Pinpoint the cell where the given text exists, returning its [x, y] midpoint coordinate. 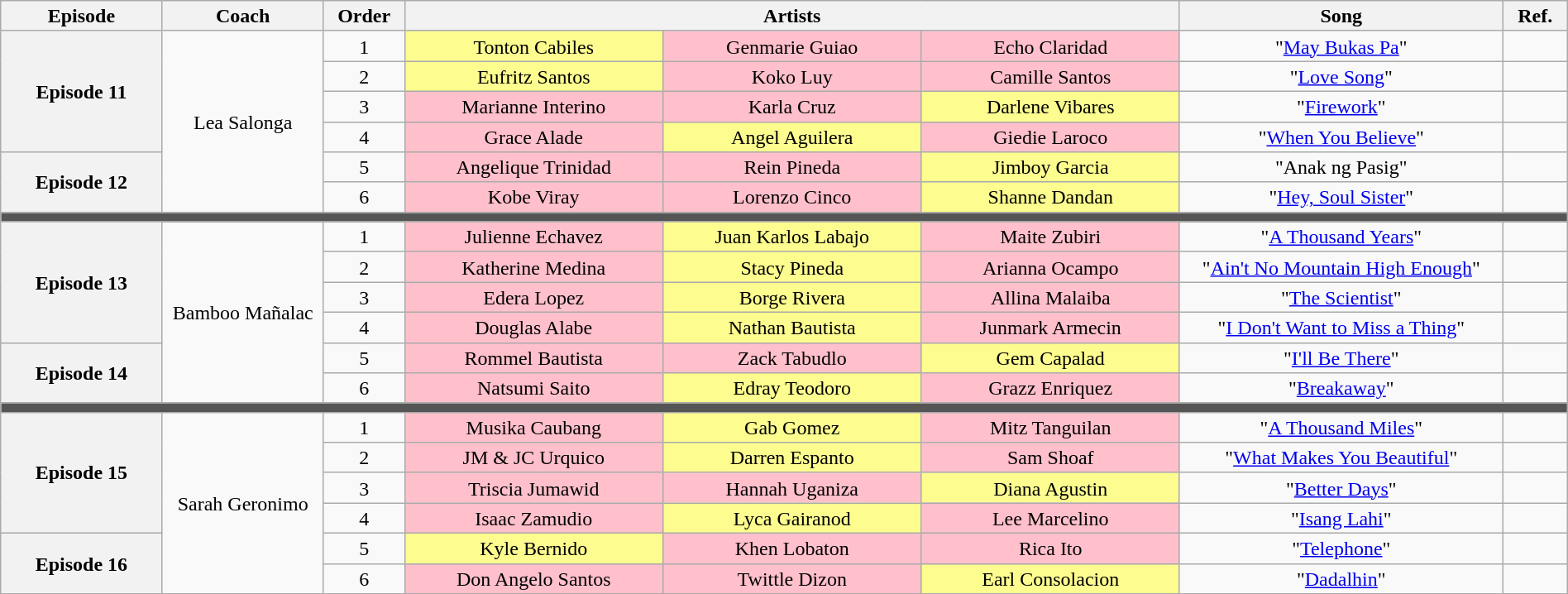
Triscia Jumawid [533, 488]
Episode [81, 17]
Episode 14 [81, 372]
Giedie Laroco [1050, 137]
Ref. [1535, 17]
"A Thousand Miles" [1341, 427]
Nathan Bautista [791, 328]
Episode 13 [81, 282]
Grace Alade [533, 137]
Zack Tabudlo [791, 357]
Jimboy Garcia [1050, 167]
Angelique Trinidad [533, 167]
Mitz Tanguilan [1050, 427]
Coach [243, 17]
Don Angelo Santos [533, 579]
Edera Lopez [533, 298]
Maite Zubiri [1050, 237]
Order [364, 17]
Episode 16 [81, 563]
"Hey, Soul Sister" [1341, 197]
Kobe Viray [533, 197]
Twittle Dizon [791, 579]
Rica Ito [1050, 548]
Musika Caubang [533, 427]
Junmark Armecin [1050, 328]
Natsumi Saito [533, 389]
Artists [792, 17]
"When You Believe" [1341, 137]
Lyca Gairanod [791, 518]
Allina Malaiba [1050, 298]
Episode 15 [81, 472]
Shanne Dandan [1050, 197]
Eufritz Santos [533, 76]
Episode 11 [81, 91]
Juan Karlos Labajo [791, 237]
Borge Rivera [791, 298]
"I'll Be There" [1341, 357]
Karla Cruz [791, 106]
Camille Santos [1050, 76]
Sam Shoaf [1050, 458]
"The Scientist" [1341, 298]
"Better Days" [1341, 488]
"Firework" [1341, 106]
Rein Pineda [791, 167]
Koko Luy [791, 76]
Episode 12 [81, 182]
Gab Gomez [791, 427]
"Dadalhin" [1341, 579]
"What Makes You Beautiful" [1341, 458]
"Breakaway" [1341, 389]
"Love Song" [1341, 76]
Tonton Cabiles [533, 46]
Edray Teodoro [791, 389]
Stacy Pineda [791, 266]
"I Don't Want to Miss a Thing" [1341, 328]
Kyle Bernido [533, 548]
Julienne Echavez [533, 237]
Khen Lobaton [791, 548]
Genmarie Guiao [791, 46]
Bamboo Mañalac [243, 313]
"Ain't No Mountain High Enough" [1341, 266]
Isaac Zamudio [533, 518]
"Anak ng Pasig" [1341, 167]
Marianne Interino [533, 106]
JM & JC Urquico [533, 458]
Song [1341, 17]
Lee Marcelino [1050, 518]
Diana Agustin [1050, 488]
Darren Espanto [791, 458]
Darlene Vibares [1050, 106]
"A Thousand Years" [1341, 237]
"May Bukas Pa" [1341, 46]
Gem Capalad [1050, 357]
Lorenzo Cinco [791, 197]
Echo Claridad [1050, 46]
Hannah Uganiza [791, 488]
Angel Aguilera [791, 137]
Douglas Alabe [533, 328]
Rommel Bautista [533, 357]
Sarah Geronimo [243, 503]
Arianna Ocampo [1050, 266]
Lea Salonga [243, 121]
Grazz Enriquez [1050, 389]
Katherine Medina [533, 266]
"Telephone" [1341, 548]
"Isang Lahi" [1341, 518]
Earl Consolacion [1050, 579]
